Identify which cell holds the provided text, then report its (X, Y) central coordinate. 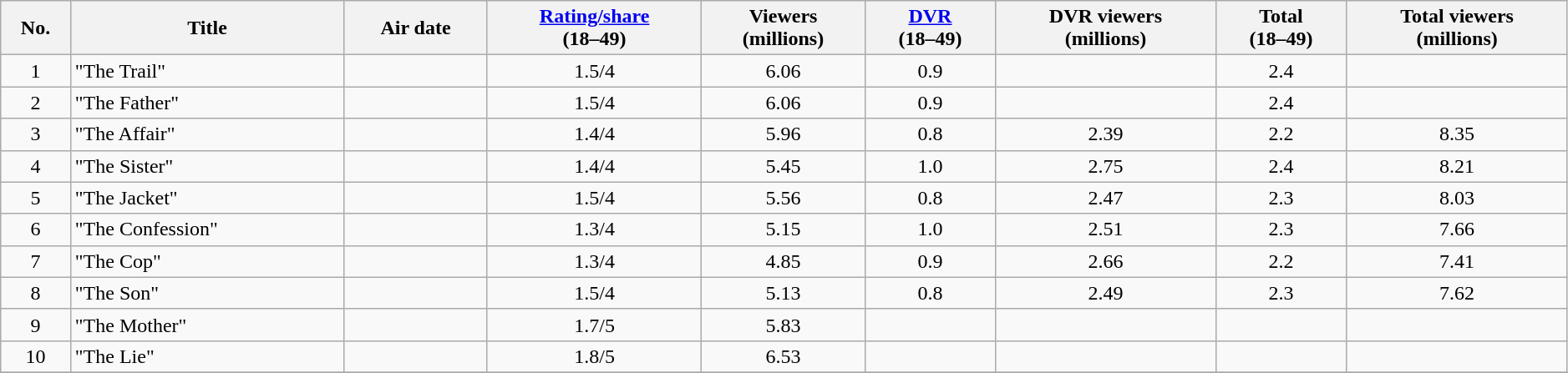
1.8/5 (595, 356)
5.15 (784, 229)
5 (36, 198)
"The Father" (207, 103)
4 (36, 166)
1 (36, 71)
8.03 (1457, 198)
5.96 (784, 134)
6 (36, 229)
Rating/share(18–49) (595, 28)
8.21 (1457, 166)
2.51 (1106, 229)
"The Confession" (207, 229)
2 (36, 103)
Viewers(millions) (784, 28)
2.47 (1106, 198)
2.66 (1106, 261)
2.49 (1106, 293)
6.53 (784, 356)
"The Son" (207, 293)
No. (36, 28)
"The Trail" (207, 71)
7.66 (1457, 229)
5.13 (784, 293)
7.41 (1457, 261)
5.83 (784, 325)
"The Affair" (207, 134)
"The Lie" (207, 356)
DVR(18–49) (931, 28)
7.62 (1457, 293)
4.85 (784, 261)
10 (36, 356)
8.35 (1457, 134)
Total(18–49) (1281, 28)
Air date (416, 28)
5.45 (784, 166)
5.56 (784, 198)
9 (36, 325)
1.7/5 (595, 325)
2.75 (1106, 166)
7 (36, 261)
"The Cop" (207, 261)
"The Mother" (207, 325)
2.39 (1106, 134)
"The Sister" (207, 166)
8 (36, 293)
3 (36, 134)
DVR viewers(millions) (1106, 28)
Total viewers(millions) (1457, 28)
Title (207, 28)
"The Jacket" (207, 198)
